Determine the [x, y] coordinate at the center of the cell enclosing the given text.  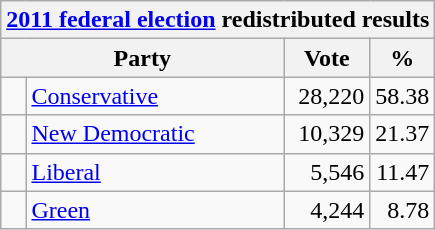
8.78 [402, 210]
Conservative [155, 96]
11.47 [402, 172]
Party [142, 58]
28,220 [327, 96]
10,329 [327, 134]
4,244 [327, 210]
Vote [327, 58]
% [402, 58]
Liberal [155, 172]
5,546 [327, 172]
2011 federal election redistributed results [218, 20]
21.37 [402, 134]
New Democratic [155, 134]
58.38 [402, 96]
Green [155, 210]
